Detect which cell encompasses the target text, then output its (x, y) center coordinate. 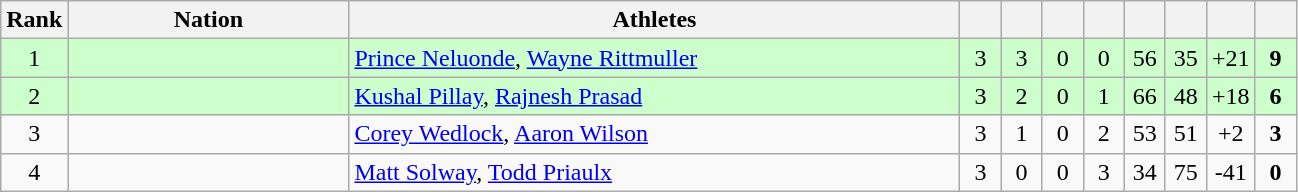
53 (1144, 134)
48 (1186, 96)
4 (34, 172)
51 (1186, 134)
34 (1144, 172)
35 (1186, 58)
Matt Solway, Todd Priaulx (654, 172)
9 (1276, 58)
75 (1186, 172)
Athletes (654, 20)
+21 (1230, 58)
Prince Neluonde, Wayne Rittmuller (654, 58)
Corey Wedlock, Aaron Wilson (654, 134)
-41 (1230, 172)
66 (1144, 96)
+2 (1230, 134)
6 (1276, 96)
Rank (34, 20)
+18 (1230, 96)
Kushal Pillay, Rajnesh Prasad (654, 96)
Nation (208, 20)
56 (1144, 58)
